Identify which cell holds the provided text, then report its (X, Y) central coordinate. 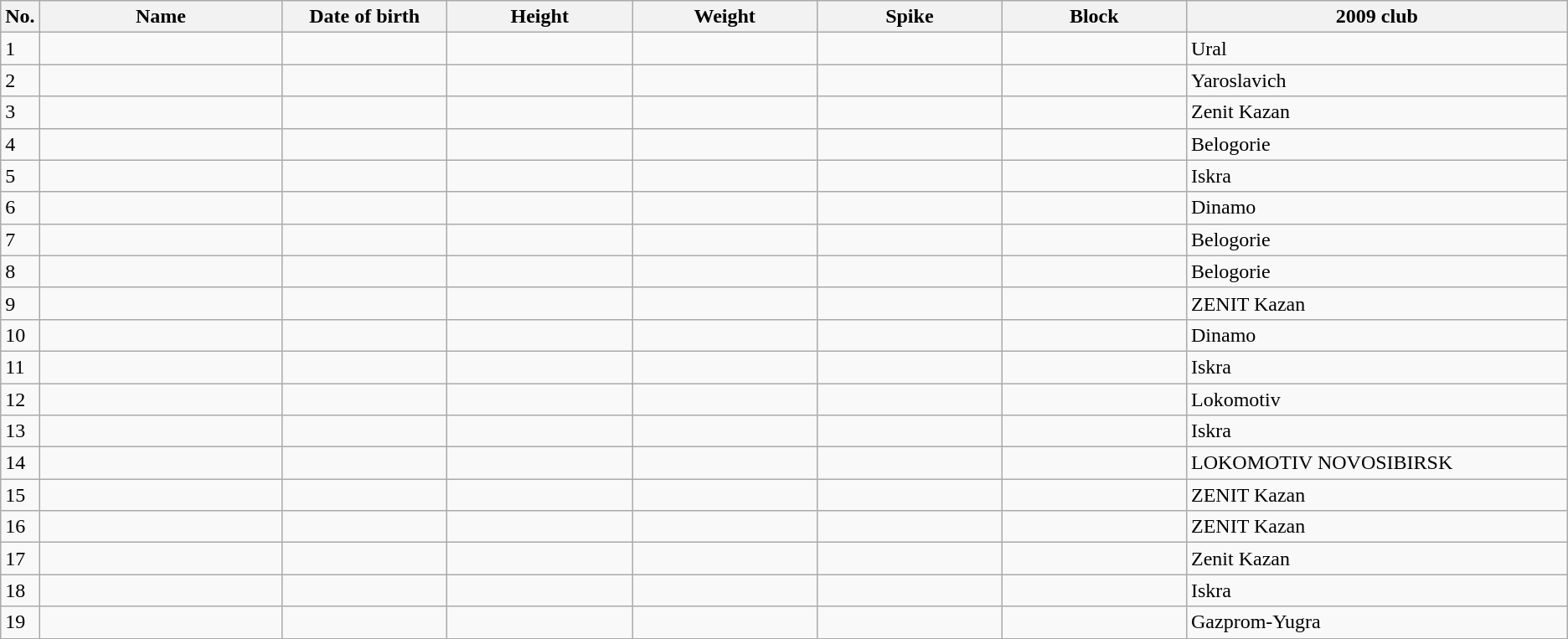
12 (20, 399)
19 (20, 622)
17 (20, 559)
Ural (1377, 49)
2 (20, 80)
5 (20, 176)
LOKOMOTIV NOVOSIBIRSK (1377, 463)
18 (20, 590)
Date of birth (365, 17)
3 (20, 112)
Lokomotiv (1377, 399)
Block (1094, 17)
Spike (910, 17)
7 (20, 240)
No. (20, 17)
2009 club (1377, 17)
13 (20, 431)
4 (20, 144)
10 (20, 335)
1 (20, 49)
16 (20, 527)
Height (539, 17)
9 (20, 303)
Name (161, 17)
11 (20, 367)
Yaroslavich (1377, 80)
6 (20, 208)
Weight (725, 17)
15 (20, 495)
14 (20, 463)
8 (20, 271)
Gazprom-Yugra (1377, 622)
